Determine the (X, Y) coordinate at the center of the cell enclosing the given text.  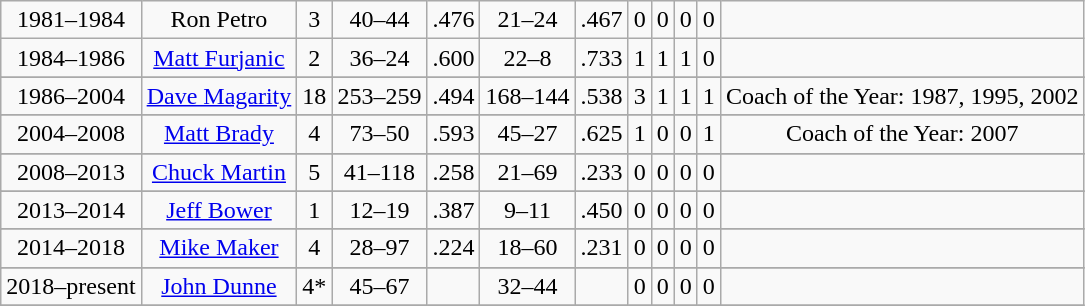
32–44 (528, 286)
45–67 (380, 286)
1981–1984 (71, 20)
2018–present (71, 286)
1984–1986 (71, 58)
36–24 (380, 58)
73–50 (380, 134)
40–44 (380, 20)
45–27 (528, 134)
41–118 (380, 172)
.625 (602, 134)
.224 (454, 248)
Coach of the Year: 1987, 1995, 2002 (902, 96)
.233 (602, 172)
.231 (602, 248)
21–69 (528, 172)
18 (314, 96)
168–144 (528, 96)
4* (314, 286)
.600 (454, 58)
5 (314, 172)
Ron Petro (219, 20)
.387 (454, 210)
28–97 (380, 248)
2 (314, 58)
2004–2008 (71, 134)
2013–2014 (71, 210)
12–19 (380, 210)
2008–2013 (71, 172)
Chuck Martin (219, 172)
Coach of the Year: 2007 (902, 134)
.733 (602, 58)
John Dunne (219, 286)
18–60 (528, 248)
2014–2018 (71, 248)
.450 (602, 210)
22–8 (528, 58)
Dave Magarity (219, 96)
Matt Furjanic (219, 58)
.593 (454, 134)
Matt Brady (219, 134)
21–24 (528, 20)
.467 (602, 20)
.258 (454, 172)
9–11 (528, 210)
.494 (454, 96)
Jeff Bower (219, 210)
.538 (602, 96)
Mike Maker (219, 248)
.476 (454, 20)
253–259 (380, 96)
1986–2004 (71, 96)
